Find where the given text appears and provide that cell's center as [X, Y] coordinate. 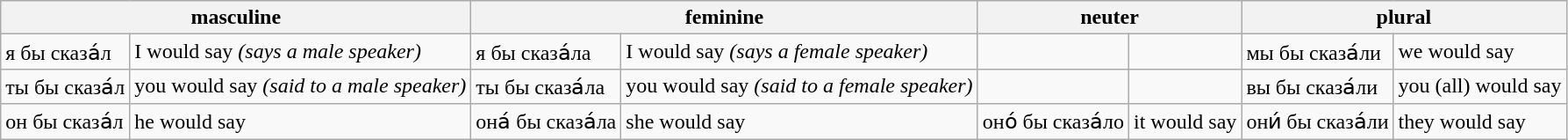
она́ бы сказа́ла [546, 122]
я бы сказа́ла [546, 52]
you would say (said to a male speaker) [300, 86]
он бы сказа́л [65, 122]
I would say (says a male speaker) [300, 52]
I would say (says a female speaker) [799, 52]
оно́ бы сказа́ло [1053, 122]
he would say [300, 122]
ты бы сказа́ла [546, 86]
вы бы сказа́ли [1318, 86]
plural [1404, 18]
мы бы сказа́ли [1318, 52]
они́ бы сказа́ли [1318, 122]
masculine [236, 18]
she would say [799, 122]
ты бы сказа́л [65, 86]
we would say [1479, 52]
я бы сказа́л [65, 52]
feminine [725, 18]
they would say [1479, 122]
you (all) would say [1479, 86]
you would say (said to a female speaker) [799, 86]
it would say [1185, 122]
neuter [1109, 18]
